Identify which cell holds the provided text, then report its (X, Y) central coordinate. 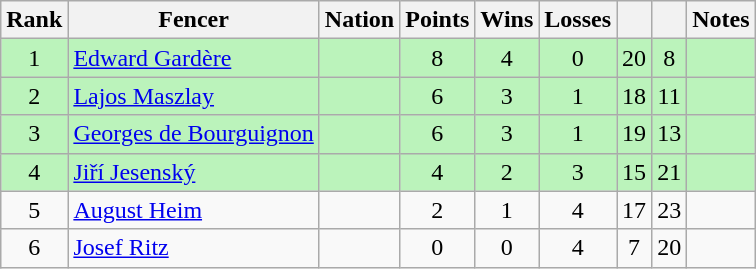
Fencer (194, 20)
21 (670, 172)
August Heim (194, 210)
13 (670, 134)
Lajos Maszlay (194, 96)
18 (634, 96)
17 (634, 210)
Losses (578, 20)
Rank (34, 20)
11 (670, 96)
15 (634, 172)
Nation (359, 20)
Josef Ritz (194, 248)
Jiří Jesenský (194, 172)
23 (670, 210)
Edward Gardère (194, 58)
7 (634, 248)
5 (34, 210)
Wins (507, 20)
Points (438, 20)
Notes (721, 20)
Georges de Bourguignon (194, 134)
19 (634, 134)
